Locate the cell with the specified text and output its [X, Y] center coordinate. 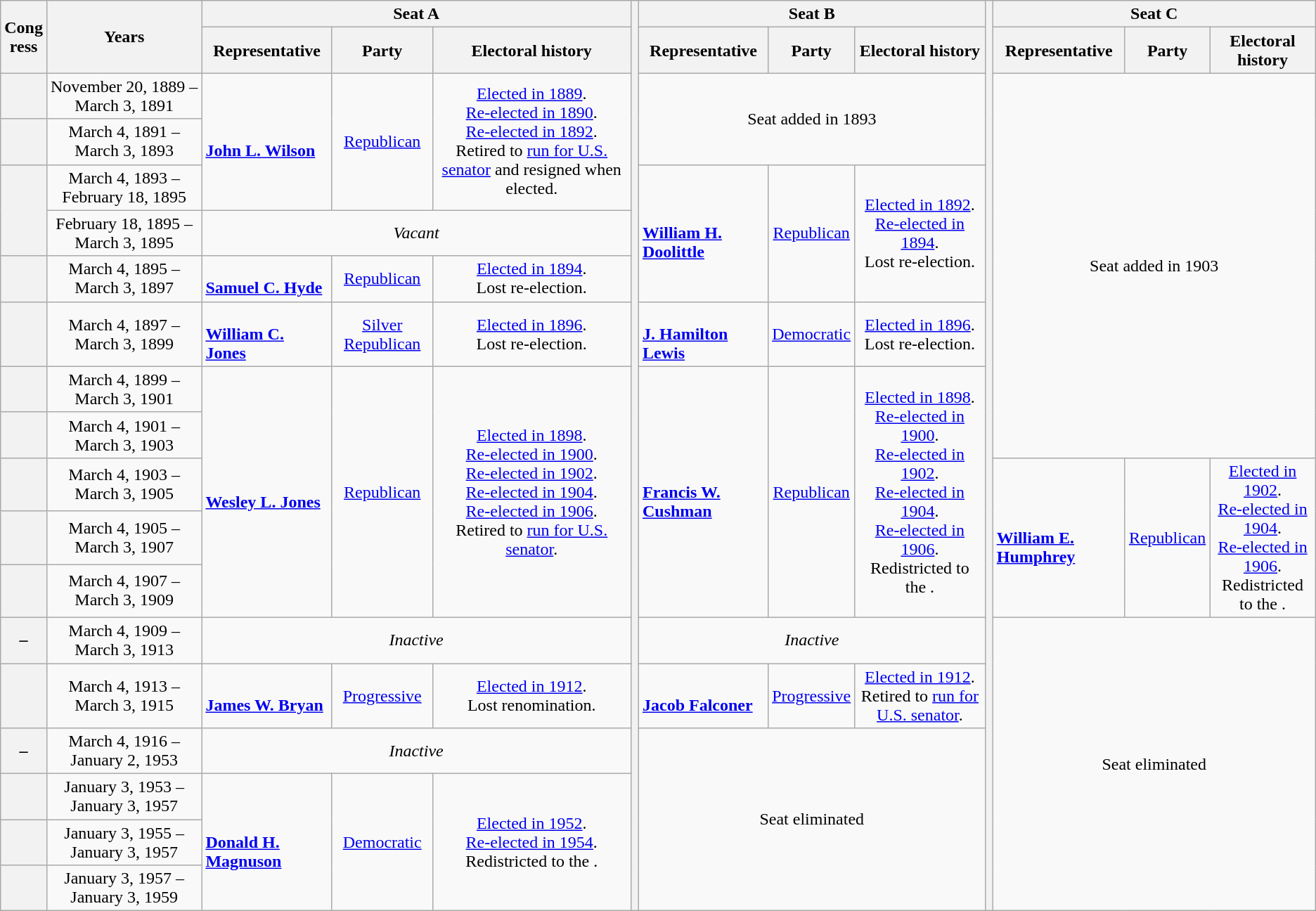
Seat C [1154, 14]
January 3, 1953 –January 3, 1957 [124, 797]
Elected in 1912.Retired to run for U.S. senator. [920, 696]
Jacob Falconer [703, 696]
Francis W. Cushman [703, 492]
William C. Jones [267, 334]
Seat added in 1893 [811, 119]
Seat B [811, 14]
March 4, 1897 –March 3, 1899 [124, 334]
Wesley L. Jones [267, 492]
Elected in 1889.Re-elected in 1890.Re-elected in 1892.Retired to run for U.S. senator and resigned when elected. [531, 142]
Elected in 1902.Re-elected in 1904.Re-elected in 1906.Redistricted to the . [1263, 537]
Elected in 1898.Re-elected in 1900.Re-elected in 1902.Re-elected in 1904.Re-elected in 1906.Retired to run for U.S. senator. [531, 492]
William H. Doolittle [703, 233]
Years [124, 37]
March 4, 1913 –March 3, 1915 [124, 696]
January 3, 1957 –January 3, 1959 [124, 889]
March 4, 1893 –February 18, 1895 [124, 187]
November 20, 1889 –March 3, 1891 [124, 96]
March 4, 1907 –March 3, 1909 [124, 591]
Elected in 1952.Re-elected in 1954.Redistricted to the . [531, 842]
Vacant [416, 233]
March 4, 1895 –March 3, 1897 [124, 278]
January 3, 1955 –January 3, 1957 [124, 842]
John L. Wilson [267, 142]
Elected in 1892.Re-elected in 1894.Lost re-election. [920, 233]
March 4, 1916 –January 2, 1953 [124, 751]
March 4, 1909 –March 3, 1913 [124, 640]
Samuel C. Hyde [267, 278]
Elected in 1912.Lost renomination. [531, 696]
Congress [24, 37]
March 4, 1903 –March 3, 1905 [124, 484]
March 4, 1891 –March 3, 1893 [124, 142]
Donald H. Magnuson [267, 842]
Elected in 1898.Re-elected in 1900.Re-elected in 1902.Re-elected in 1904.Re-elected in 1906.Redistricted to the . [920, 492]
James W. Bryan [267, 696]
William E. Humphrey [1059, 537]
March 4, 1899 –March 3, 1901 [124, 389]
Seat A [416, 14]
February 18, 1895 –March 3, 1895 [124, 233]
Silver Republican [382, 334]
Elected in 1894.Lost re-election. [531, 278]
March 4, 1901 –March 3, 1903 [124, 434]
J. Hamilton Lewis [703, 334]
Seat added in 1903 [1154, 266]
March 4, 1905 –March 3, 1907 [124, 538]
